Return the [X, Y] coordinate for the center point of the cell that contains the specified text.  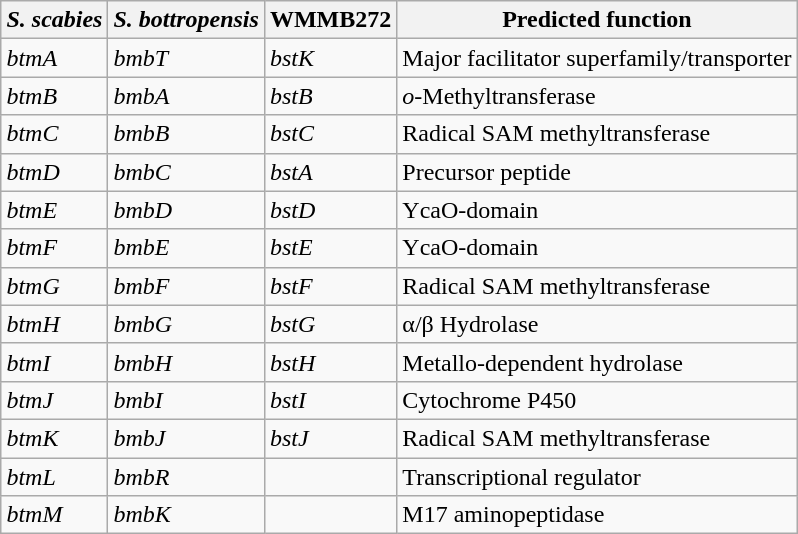
bstF [330, 286]
btmM [54, 515]
btmD [54, 172]
Major facilitator superfamily/transporter [597, 58]
btmC [54, 134]
bstE [330, 248]
Precursor peptide [597, 172]
bstJ [330, 438]
α/β Hydrolase [597, 324]
bmbK [186, 515]
bstI [330, 400]
btmL [54, 477]
S. scabies [54, 20]
Cytochrome P450 [597, 400]
btmE [54, 210]
bstG [330, 324]
btmB [54, 96]
bstA [330, 172]
Metallo-dependent hydrolase [597, 362]
Transcriptional regulator [597, 477]
M17 aminopeptidase [597, 515]
bmbF [186, 286]
bstD [330, 210]
WMMB272 [330, 20]
btmK [54, 438]
btmA [54, 58]
btmJ [54, 400]
bstB [330, 96]
bmbJ [186, 438]
bmbD [186, 210]
bmbA [186, 96]
bmbC [186, 172]
S. bottropensis [186, 20]
bstK [330, 58]
btmI [54, 362]
btmH [54, 324]
bmbT [186, 58]
bmbE [186, 248]
bstH [330, 362]
bmbB [186, 134]
o-Methyltransferase [597, 96]
Predicted function [597, 20]
bmbG [186, 324]
bmbH [186, 362]
btmF [54, 248]
bstC [330, 134]
bmbR [186, 477]
bmbI [186, 400]
btmG [54, 286]
